From the cell containing the given text, extract its center point as [x, y] coordinate. 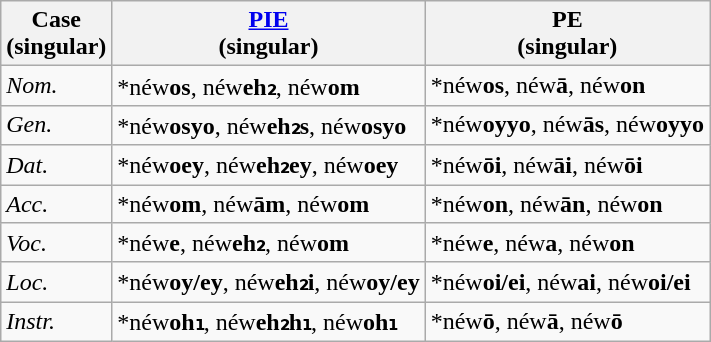
Gen. [56, 125]
*néwon, néwān, néwon [567, 203]
*néwoey, néweh₂ey, néwoey [268, 165]
*néwoy/ey, néweh₂i, néwoy/ey [268, 282]
Case(singular) [56, 34]
*néwom, néwām, néwom [268, 203]
Nom. [56, 86]
*néwoh₁, néweh₂h₁, néwoh₁ [268, 322]
*néwoi/ei, néwai, néwoi/ei [567, 282]
*néwe, néweh₂, néwom [268, 243]
*néwos, néweh₂, néwom [268, 86]
*néwosyo, néweh₂s, néwosyo [268, 125]
Dat. [56, 165]
*néwō, néwā, néwō [567, 322]
*néwe, néwa, néwon [567, 243]
Loc. [56, 282]
Instr. [56, 322]
PIE(singular) [268, 34]
Voc. [56, 243]
*néwos, néwā, néwon [567, 86]
Acc. [56, 203]
*néwōi, néwāi, néwōi [567, 165]
*néwoyyo, néwās, néwoyyo [567, 125]
PE(singular) [567, 34]
